Search for the cell housing the specified text and yield its (x, y) center coordinate. 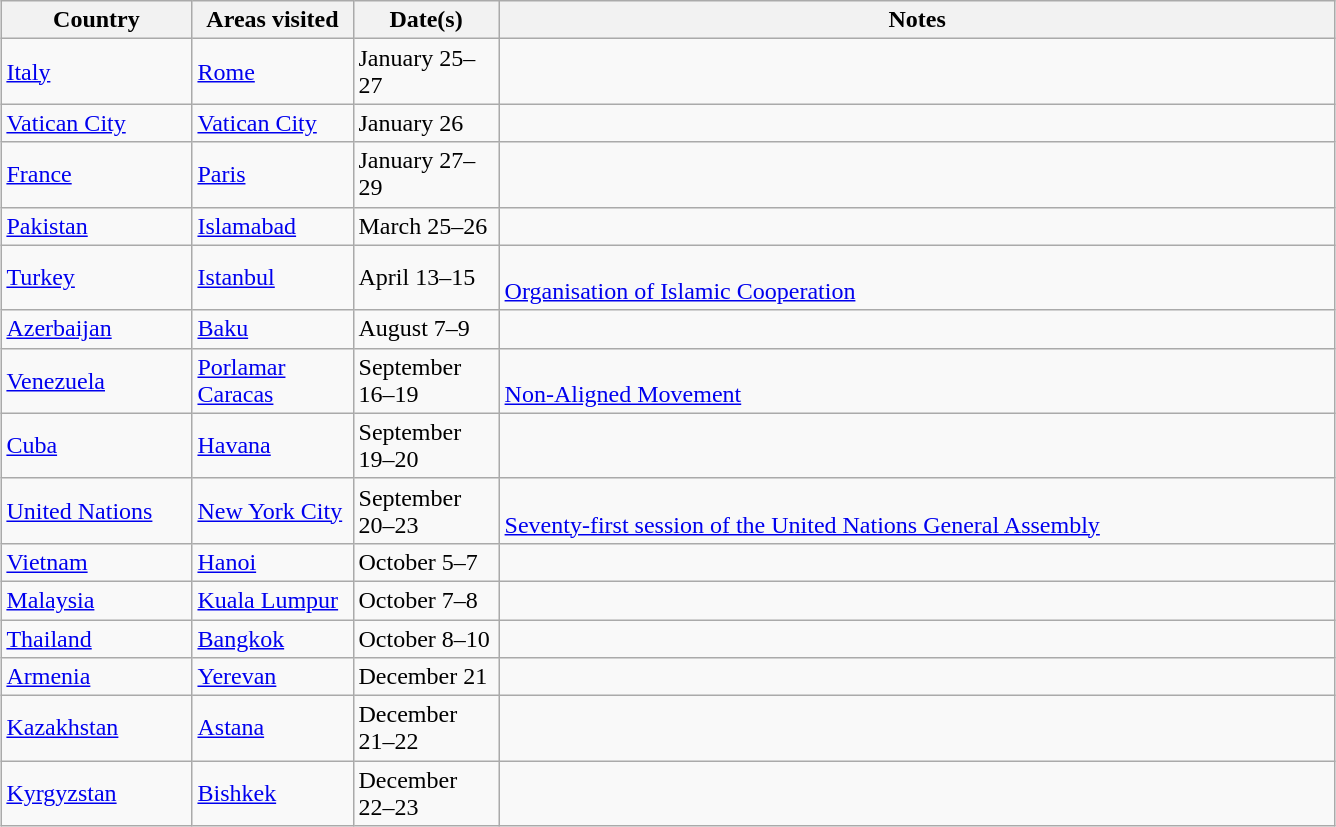
Turkey (96, 278)
Kazakhstan (96, 728)
September 19–20 (426, 446)
Non-Aligned Movement (917, 380)
Istanbul (272, 278)
United Nations (96, 510)
April 13–15 (426, 278)
Kuala Lumpur (272, 600)
Areas visited (272, 20)
Kyrgyzstan (96, 794)
Paris (272, 174)
Rome (272, 72)
December 21 (426, 677)
March 25–26 (426, 226)
PorlamarCaracas (272, 380)
December 21–22 (426, 728)
September 20–23 (426, 510)
New York City (272, 510)
Armenia (96, 677)
Islamabad (272, 226)
Cuba (96, 446)
Seventy-first session of the United Nations General Assembly (917, 510)
October 8–10 (426, 639)
Hanoi (272, 562)
Azerbaijan (96, 329)
Baku (272, 329)
October 7–8 (426, 600)
Organisation of Islamic Cooperation (917, 278)
Pakistan (96, 226)
September 16–19 (426, 380)
Thailand (96, 639)
January 27–29 (426, 174)
Malaysia (96, 600)
October 5–7 (426, 562)
December 22–23 (426, 794)
Astana (272, 728)
Bangkok (272, 639)
France (96, 174)
January 25–27 (426, 72)
Vietnam (96, 562)
Date(s) (426, 20)
Venezuela (96, 380)
Notes (917, 20)
Italy (96, 72)
Country (96, 20)
Bishkek (272, 794)
August 7–9 (426, 329)
Havana (272, 446)
January 26 (426, 123)
Yerevan (272, 677)
